Return [X, Y] of the center of cell containing provided text 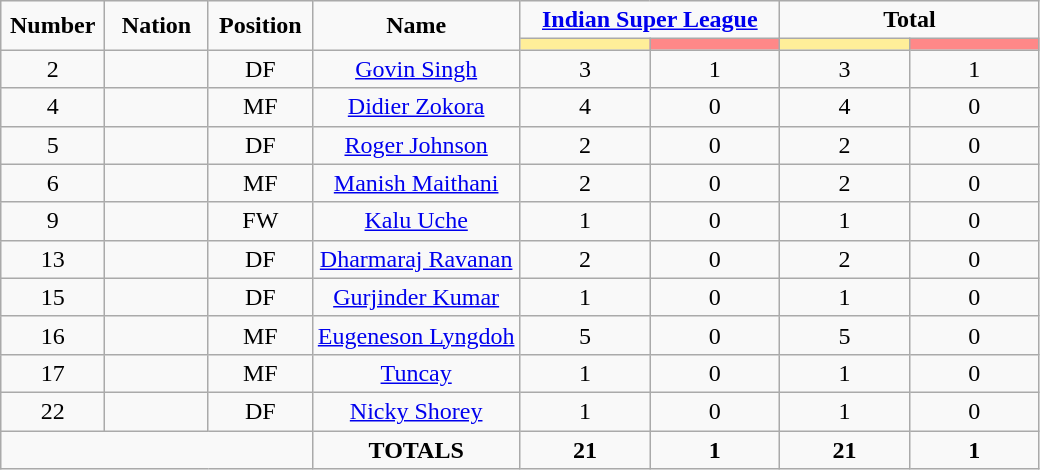
TOTALS [416, 449]
Total [910, 20]
Position [260, 26]
Didier Zokora [416, 107]
Manish Maithani [416, 183]
Roger Johnson [416, 145]
Gurjinder Kumar [416, 297]
Nation [157, 26]
6 [53, 183]
16 [53, 335]
Nicky Shorey [416, 411]
Govin Singh [416, 69]
Dharmaraj Ravanan [416, 259]
Indian Super League [650, 20]
Number [53, 26]
17 [53, 373]
Kalu Uche [416, 221]
13 [53, 259]
FW [260, 221]
Eugeneson Lyngdoh [416, 335]
9 [53, 221]
Name [416, 26]
Tuncay [416, 373]
15 [53, 297]
22 [53, 411]
